Capture the cell that displays the provided text and extract its (x, y) central coordinate. 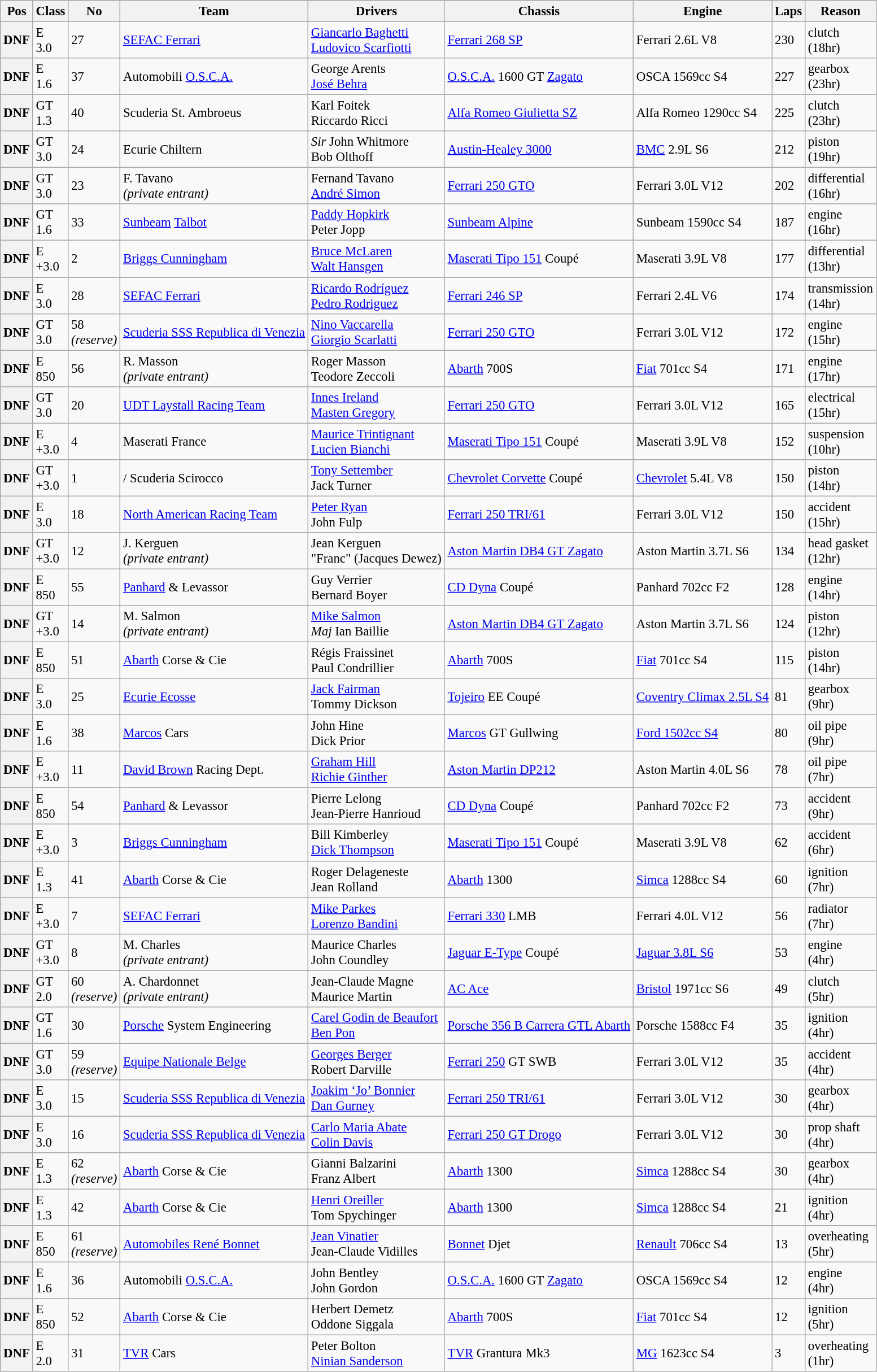
John Bentley John Gordon (377, 1281)
Régis Fraissinet Paul Condrillier (377, 661)
Tojeiro EE Coupé (539, 697)
Joakim ‘Jo’ Bonnier Dan Gurney (377, 1098)
Jean-Claude Magne Maurice Martin (377, 988)
Aston Martin DP212 (539, 769)
Drivers (377, 11)
28 (94, 296)
Porsche 1588cc F4 (703, 1026)
59(reserve) (94, 1062)
Sunbeam Alpine (539, 223)
piston (19hr) (840, 149)
Sunbeam 1590cc S4 (703, 223)
Peter Bolton Ninian Sanderson (377, 1353)
Ferrari 2.4L V6 (703, 296)
Ford 1502cc S4 (703, 733)
Mike Salmon Maj Ian Baillie (377, 624)
Herbert Demetz Oddone Siggala (377, 1317)
Carlo Maria Abate Colin Davis (377, 1134)
62(reserve) (94, 1171)
165 (788, 404)
Guy Verrier Bernard Boyer (377, 587)
A. Chardonnet(private entrant) (215, 988)
Coventry Climax 2.5L S4 (703, 697)
31 (94, 1353)
Ferrari 250 GT SWB (539, 1062)
Roger Masson Teodore Zeccoli (377, 368)
TVR Cars (215, 1353)
52 (94, 1317)
Alfa Romeo 1290cc S4 (703, 113)
Georges Berger Robert Darville (377, 1062)
58(reserve) (94, 332)
differential (16hr) (840, 186)
differential (13hr) (840, 259)
TVR Grantura Mk3 (539, 1353)
81 (788, 697)
oil pipe (9hr) (840, 733)
Giancarlo Baghetti Ludovico Scarfiotti (377, 41)
Ecurie Chiltern (215, 149)
Ferrari 4.0L V12 (703, 916)
Ferrari 2.6L V8 (703, 41)
ignition (7hr) (840, 879)
Fernand Tavano André Simon (377, 186)
George Arents José Behra (377, 77)
Roger Delageneste Jean Rolland (377, 879)
115 (788, 661)
Tony Settember Jack Turner (377, 478)
33 (94, 223)
38 (94, 733)
engine (16hr) (840, 223)
230 (788, 41)
transmission (14hr) (840, 296)
radiator (7hr) (840, 916)
53 (788, 952)
Jean Kerguen "Franc" (Jacques Dewez) (377, 551)
Jaguar E-Type Coupé (539, 952)
23 (94, 186)
Karl Foitek Riccardo Ricci (377, 113)
Chevrolet Corvette Coupé (539, 478)
60 (788, 879)
202 (788, 186)
40 (94, 113)
overheating (5hr) (840, 1244)
187 (788, 223)
55 (94, 587)
61(reserve) (94, 1244)
212 (788, 149)
Jack Fairman Tommy Dickson (377, 697)
18 (94, 514)
accident (15hr) (840, 514)
171 (788, 368)
accident (9hr) (840, 807)
clutch (18hr) (840, 41)
1 (94, 478)
Carel Godin de Beaufort Ben Pon (377, 1026)
51 (94, 661)
Alfa Romeo Giulietta SZ (539, 113)
clutch (5hr) (840, 988)
piston (12hr) (840, 624)
Sunbeam Talbot (215, 223)
ignition (5hr) (840, 1317)
engine (14hr) (840, 587)
Reason (840, 11)
Pos (17, 11)
37 (94, 77)
Chevrolet 5.4L V8 (703, 478)
227 (788, 77)
20 (94, 404)
engine (15hr) (840, 332)
62 (788, 843)
John Hine Dick Prior (377, 733)
MG 1623cc S4 (703, 1353)
Jean Vinatier Jean-Claude Vidilles (377, 1244)
15 (94, 1098)
Innes Ireland Masten Gregory (377, 404)
124 (788, 624)
152 (788, 442)
Chassis (539, 11)
134 (788, 551)
128 (788, 587)
Ferrari 330 LMB (539, 916)
Pierre Lelong Jean-Pierre Hanrioud (377, 807)
head gasket (12hr) (840, 551)
Team (215, 11)
4 (94, 442)
Porsche System Engineering (215, 1026)
Ferrari 246 SP (539, 296)
Jaguar 3.8L S6 (703, 952)
Sir John Whitmore Bob Olthoff (377, 149)
suspension (10hr) (840, 442)
21 (788, 1208)
2 (94, 259)
Marcos Cars (215, 733)
Class (51, 11)
Graham Hill Richie Ginther (377, 769)
Renault 706cc S4 (703, 1244)
Bill Kimberley Dick Thompson (377, 843)
Porsche 356 B Carrera GTL Abarth (539, 1026)
GT1.3 (51, 113)
overheating (1hr) (840, 1353)
174 (788, 296)
Ferrari 250 GT Drogo (539, 1134)
prop shaft (4hr) (840, 1134)
Ferrari 268 SP (539, 41)
F. Tavano(private entrant) (215, 186)
24 (94, 149)
engine (17hr) (840, 368)
Nino Vaccarella Giorgio Scarlatti (377, 332)
accident (6hr) (840, 843)
Bonnet Djet (539, 1244)
225 (788, 113)
11 (94, 769)
14 (94, 624)
Marcos GT Gullwing (539, 733)
Scuderia St. Ambroeus (215, 113)
Maurice Charles John Coundley (377, 952)
Automobiles René Bonnet (215, 1244)
Laps (788, 11)
172 (788, 332)
Gianni Balzarini Franz Albert (377, 1171)
David Brown Racing Dept. (215, 769)
Engine (703, 11)
GT2.0 (51, 988)
oil pipe (7hr) (840, 769)
electrical (15hr) (840, 404)
Equipe Nationale Belge (215, 1062)
13 (788, 1244)
41 (94, 879)
/ Scuderia Scirocco (215, 478)
UDT Laystall Racing Team (215, 404)
25 (94, 697)
Bristol 1971cc S6 (703, 988)
42 (94, 1208)
gearbox (9hr) (840, 697)
Peter Ryan John Fulp (377, 514)
78 (788, 769)
Mike Parkes Lorenzo Bandini (377, 916)
M. Salmon(private entrant) (215, 624)
R. Masson(private entrant) (215, 368)
AC Ace (539, 988)
Ricardo Rodríguez Pedro Rodriguez (377, 296)
Maurice Trintignant Lucien Bianchi (377, 442)
8 (94, 952)
clutch (23hr) (840, 113)
36 (94, 1281)
Ecurie Ecosse (215, 697)
27 (94, 41)
7 (94, 916)
Henri Oreiller Tom Spychinger (377, 1208)
16 (94, 1134)
Paddy Hopkirk Peter Jopp (377, 223)
J. Kerguen(private entrant) (215, 551)
73 (788, 807)
49 (788, 988)
North American Racing Team (215, 514)
80 (788, 733)
Bruce McLaren Walt Hansgen (377, 259)
54 (94, 807)
E2.0 (51, 1353)
Maserati France (215, 442)
No (94, 11)
Aston Martin 4.0L S6 (703, 769)
accident (4hr) (840, 1062)
gearbox (23hr) (840, 77)
Austin-Healey 3000 (539, 149)
60(reserve) (94, 988)
BMC 2.9L S6 (703, 149)
M. Charles(private entrant) (215, 952)
177 (788, 259)
